Determine the [X, Y] coordinate at the center of the cell enclosing the given text.  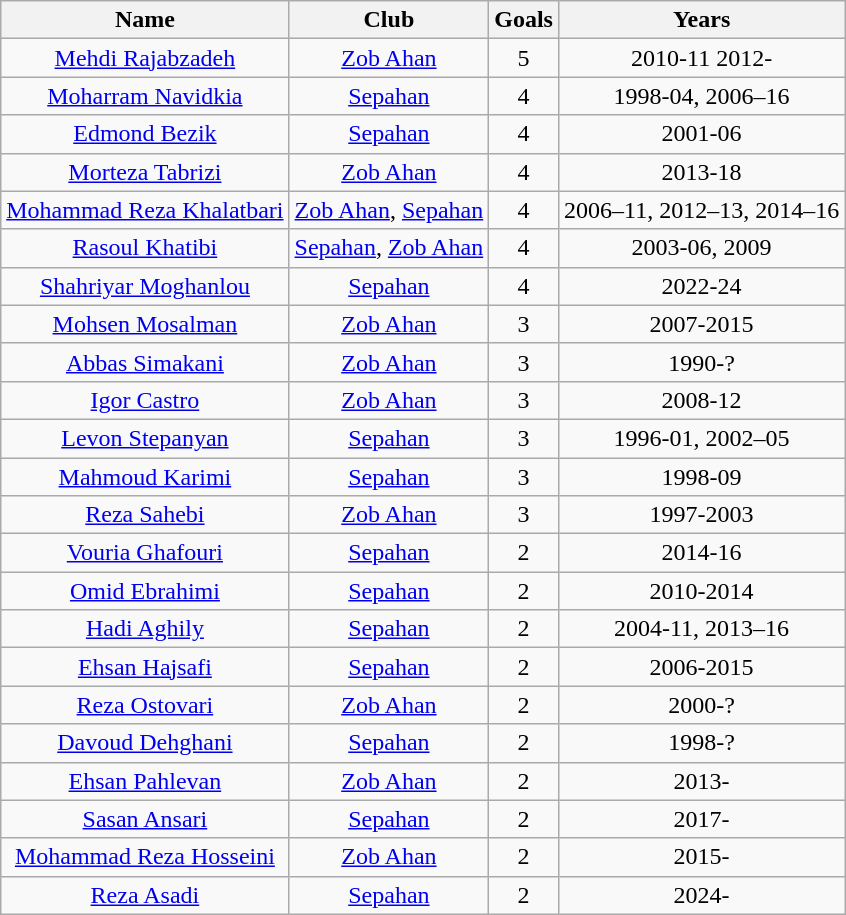
Sepahan, Zob Ahan [389, 248]
Goals [524, 20]
2008-12 [701, 400]
Mohammad Reza Hosseini [145, 857]
2007-2015 [701, 324]
2006-2015 [701, 667]
Ehsan Hajsafi [145, 667]
2010-11 2012- [701, 58]
1998-? [701, 743]
2006–11, 2012–13, 2014–16 [701, 210]
2000-? [701, 705]
Reza Sahebi [145, 515]
2022-24 [701, 286]
1990-? [701, 362]
Years [701, 20]
Hadi Aghily [145, 629]
Omid Ebrahimi [145, 591]
Abbas Simakani [145, 362]
2010-2014 [701, 591]
Club [389, 20]
2014-16 [701, 553]
2003-06, 2009 [701, 248]
5 [524, 58]
Name [145, 20]
Mahmoud Karimi [145, 477]
Reza Ostovari [145, 705]
Edmond Bezik [145, 134]
Moharram Navidkia [145, 96]
1996-01, 2002–05 [701, 438]
Davoud Dehghani [145, 743]
Levon Stepanyan [145, 438]
2017- [701, 819]
Vouria Ghafouri [145, 553]
1998-09 [701, 477]
Rasoul Khatibi [145, 248]
2013-18 [701, 172]
Shahriyar Moghanlou [145, 286]
2013- [701, 781]
2015- [701, 857]
1997-2003 [701, 515]
Mohsen Mosalman [145, 324]
Igor Castro [145, 400]
Zob Ahan, Sepahan [389, 210]
2024- [701, 895]
2001-06 [701, 134]
Ehsan Pahlevan [145, 781]
2004-11, 2013–16 [701, 629]
Sasan Ansari [145, 819]
1998-04, 2006–16 [701, 96]
Mohammad Reza Khalatbari [145, 210]
Reza Asadi [145, 895]
Mehdi Rajabzadeh [145, 58]
Morteza Tabrizi [145, 172]
